Determine the [x, y] coordinate at the center of the cell enclosing the given text.  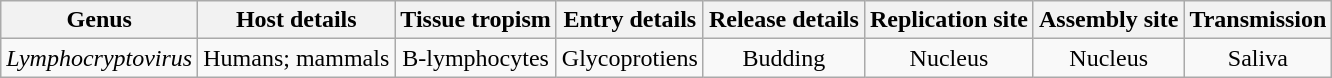
Humans; mammals [296, 58]
Saliva [1258, 58]
Lymphocryptovirus [100, 58]
Host details [296, 20]
Budding [784, 58]
Transmission [1258, 20]
Genus [100, 20]
Release details [784, 20]
Assembly site [1108, 20]
Entry details [630, 20]
B-lymphocytes [476, 58]
Tissue tropism [476, 20]
Replication site [948, 20]
Glycoprotiens [630, 58]
